For the text-containing cell, return its midpoint in [x, y] coordinate format. 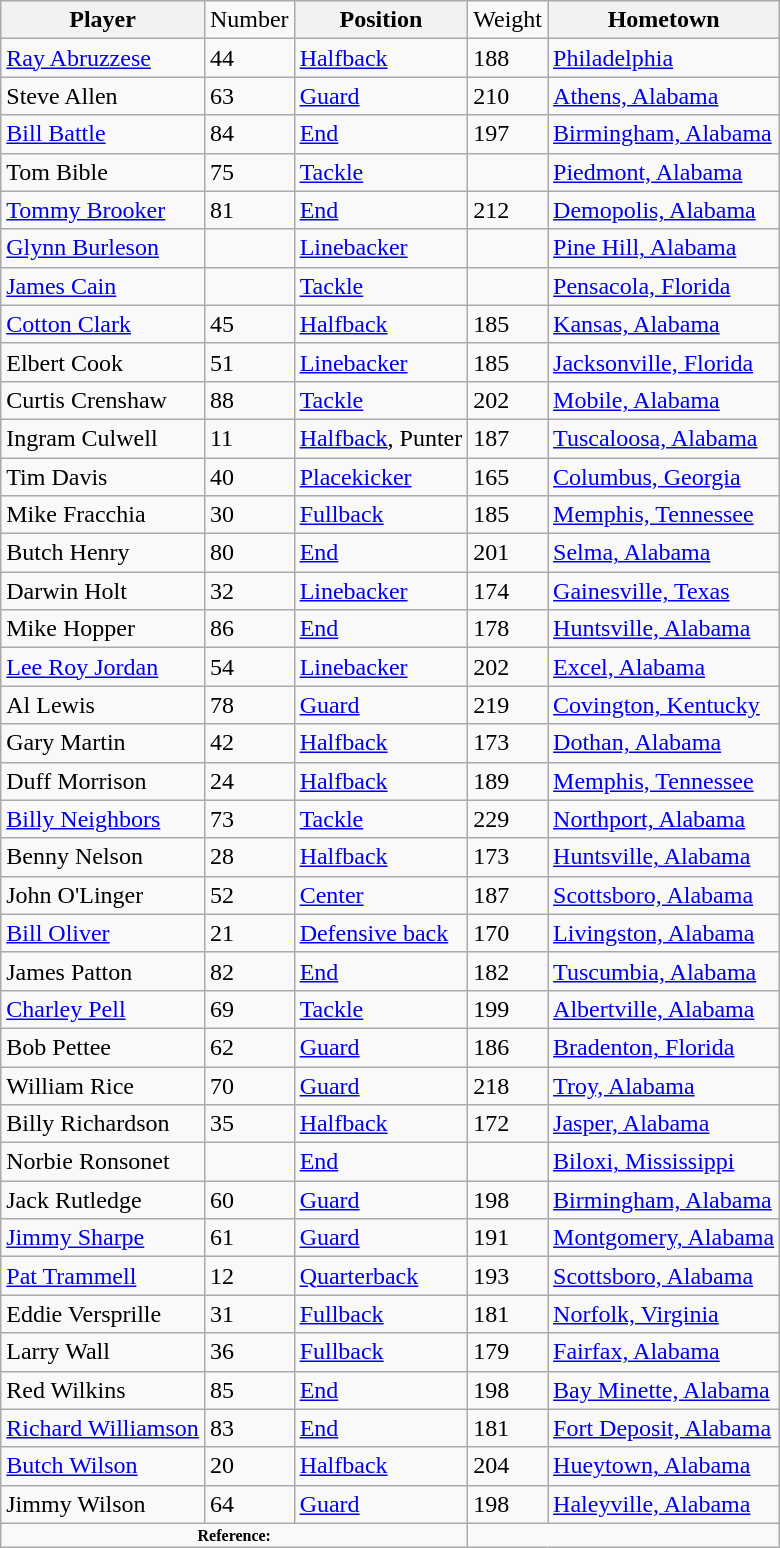
Jimmy Wilson [103, 1504]
11 [249, 438]
Billy Neighbors [103, 819]
Weight [508, 20]
Jasper, Alabama [664, 1124]
Biloxi, Mississippi [664, 1162]
Fort Deposit, Alabama [664, 1428]
75 [249, 172]
Player [103, 20]
21 [249, 933]
42 [249, 743]
Tom Bible [103, 172]
197 [508, 134]
Tuscumbia, Alabama [664, 971]
Bill Oliver [103, 933]
30 [249, 515]
45 [249, 324]
Jacksonville, Florida [664, 362]
Norfolk, Virginia [664, 1314]
Pensacola, Florida [664, 286]
Pine Hill, Alabama [664, 248]
201 [508, 553]
63 [249, 96]
Selma, Alabama [664, 553]
Mike Fracchia [103, 515]
Northport, Alabama [664, 819]
210 [508, 96]
212 [508, 210]
William Rice [103, 1085]
Halfback, Punter [381, 438]
Pat Trammell [103, 1276]
12 [249, 1276]
Butch Henry [103, 553]
Elbert Cook [103, 362]
Ray Abruzzese [103, 58]
Tuscaloosa, Alabama [664, 438]
40 [249, 477]
80 [249, 553]
Athens, Alabama [664, 96]
188 [508, 58]
Reference: [234, 1535]
Billy Richardson [103, 1124]
Cotton Clark [103, 324]
60 [249, 1200]
Gainesville, Texas [664, 591]
Kansas, Alabama [664, 324]
189 [508, 781]
Jack Rutledge [103, 1200]
88 [249, 400]
69 [249, 1009]
Bill Battle [103, 134]
Montgomery, Alabama [664, 1238]
Dothan, Alabama [664, 743]
Al Lewis [103, 705]
Gary Martin [103, 743]
165 [508, 477]
182 [508, 971]
64 [249, 1504]
Jimmy Sharpe [103, 1238]
193 [508, 1276]
Lee Roy Jordan [103, 667]
52 [249, 895]
Ingram Culwell [103, 438]
54 [249, 667]
Richard Williamson [103, 1428]
174 [508, 591]
191 [508, 1238]
20 [249, 1466]
Mobile, Alabama [664, 400]
172 [508, 1124]
James Cain [103, 286]
Bradenton, Florida [664, 1047]
82 [249, 971]
Red Wilkins [103, 1390]
61 [249, 1238]
Columbus, Georgia [664, 477]
78 [249, 705]
229 [508, 819]
Hometown [664, 20]
24 [249, 781]
Tommy Brooker [103, 210]
Piedmont, Alabama [664, 172]
Mike Hopper [103, 629]
178 [508, 629]
Demopolis, Alabama [664, 210]
Covington, Kentucky [664, 705]
James Patton [103, 971]
Bob Pettee [103, 1047]
Tim Davis [103, 477]
32 [249, 591]
199 [508, 1009]
Troy, Alabama [664, 1085]
Steve Allen [103, 96]
Charley Pell [103, 1009]
218 [508, 1085]
Excel, Alabama [664, 667]
Butch Wilson [103, 1466]
44 [249, 58]
73 [249, 819]
Benny Nelson [103, 857]
Duff Morrison [103, 781]
70 [249, 1085]
219 [508, 705]
Position [381, 20]
Haleyville, Alabama [664, 1504]
Hueytown, Alabama [664, 1466]
Livingston, Alabama [664, 933]
179 [508, 1352]
85 [249, 1390]
Center [381, 895]
204 [508, 1466]
170 [508, 933]
51 [249, 362]
84 [249, 134]
28 [249, 857]
Eddie Versprille [103, 1314]
62 [249, 1047]
36 [249, 1352]
Fairfax, Alabama [664, 1352]
31 [249, 1314]
Defensive back [381, 933]
Placekicker [381, 477]
Darwin Holt [103, 591]
Bay Minette, Alabama [664, 1390]
Norbie Ronsonet [103, 1162]
Glynn Burleson [103, 248]
186 [508, 1047]
Larry Wall [103, 1352]
Number [249, 20]
83 [249, 1428]
Quarterback [381, 1276]
Albertville, Alabama [664, 1009]
86 [249, 629]
81 [249, 210]
35 [249, 1124]
John O'Linger [103, 895]
Philadelphia [664, 58]
Curtis Crenshaw [103, 400]
